Detect which cell encompasses the target text, then output its [x, y] center coordinate. 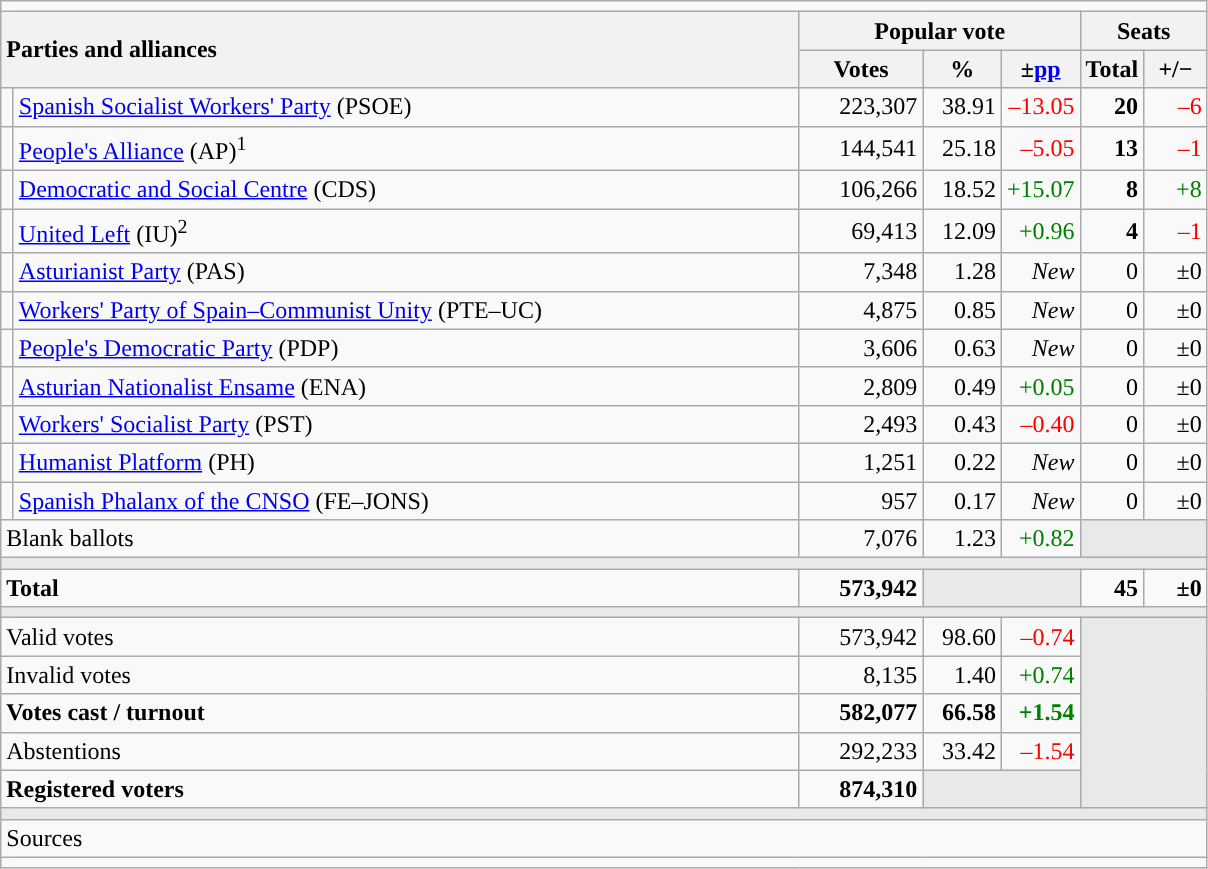
0.43 [962, 424]
+0.05 [1040, 386]
3,606 [861, 348]
0.85 [962, 310]
33.42 [962, 751]
292,233 [861, 751]
Workers' Party of Spain–Communist Unity (PTE–UC) [406, 310]
Humanist Platform (PH) [406, 462]
Popular vote [940, 31]
8 [1112, 190]
Valid votes [400, 637]
4,875 [861, 310]
0.17 [962, 501]
Parties and alliances [400, 50]
+15.07 [1040, 190]
Spanish Phalanx of the CNSO (FE–JONS) [406, 501]
+/− [1176, 69]
2,493 [861, 424]
People's Democratic Party (PDP) [406, 348]
2,809 [861, 386]
106,266 [861, 190]
0.63 [962, 348]
Democratic and Social Centre (CDS) [406, 190]
People's Alliance (AP)1 [406, 148]
Sources [604, 838]
Blank ballots [400, 539]
69,413 [861, 232]
66.58 [962, 713]
Asturianist Party (PAS) [406, 272]
1.28 [962, 272]
1.23 [962, 539]
20 [1112, 107]
25.18 [962, 148]
Abstentions [400, 751]
Spanish Socialist Workers' Party (PSOE) [406, 107]
+1.54 [1040, 713]
–13.05 [1040, 107]
1.40 [962, 675]
45 [1112, 588]
±pp [1040, 69]
–6 [1176, 107]
–0.40 [1040, 424]
Asturian Nationalist Ensame (ENA) [406, 386]
+0.82 [1040, 539]
–1.54 [1040, 751]
144,541 [861, 148]
–0.74 [1040, 637]
Registered voters [400, 789]
+8 [1176, 190]
7,076 [861, 539]
18.52 [962, 190]
–5.05 [1040, 148]
Votes cast / turnout [400, 713]
957 [861, 501]
582,077 [861, 713]
38.91 [962, 107]
Workers' Socialist Party (PST) [406, 424]
8,135 [861, 675]
4 [1112, 232]
0.22 [962, 462]
Votes [861, 69]
7,348 [861, 272]
+0.96 [1040, 232]
Invalid votes [400, 675]
12.09 [962, 232]
0.49 [962, 386]
874,310 [861, 789]
1,251 [861, 462]
United Left (IU)2 [406, 232]
+0.74 [1040, 675]
13 [1112, 148]
Seats [1144, 31]
98.60 [962, 637]
% [962, 69]
223,307 [861, 107]
